Provide the [x, y] coordinate of the cell's center where the given text is located.  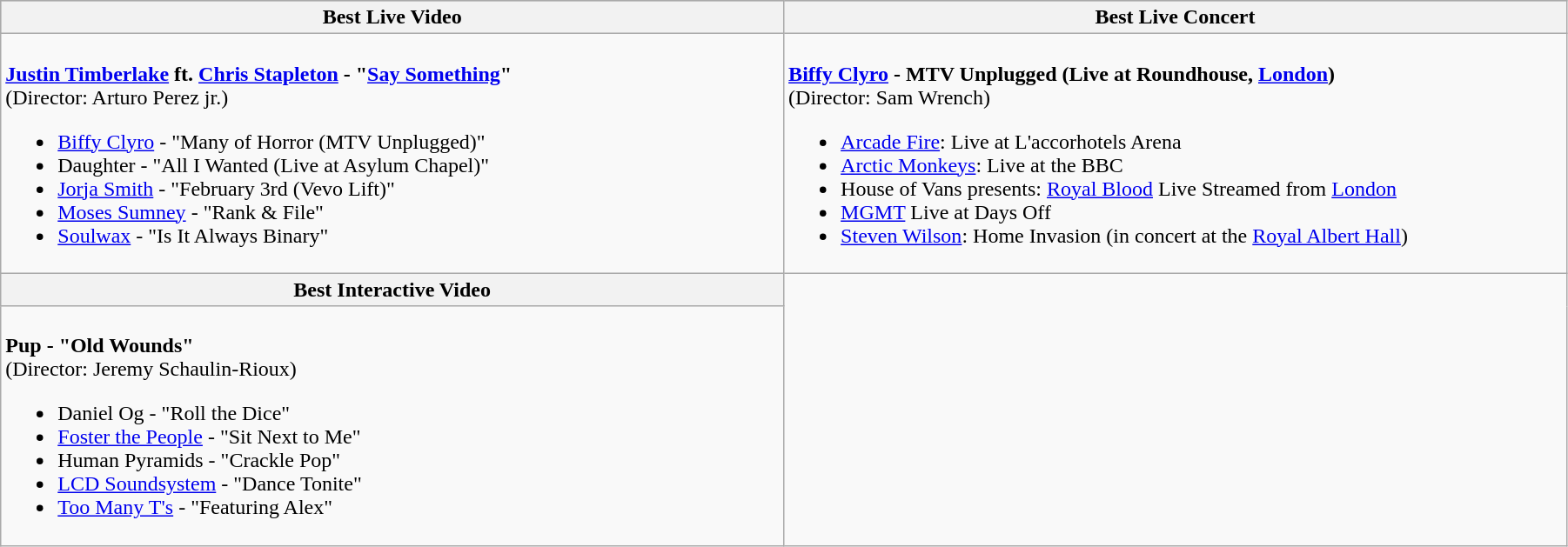
Best Live Concert [1176, 17]
Best Interactive Video [392, 290]
Best Live Video [392, 17]
